Determine the [x, y] coordinate at the center of the cell enclosing the given text.  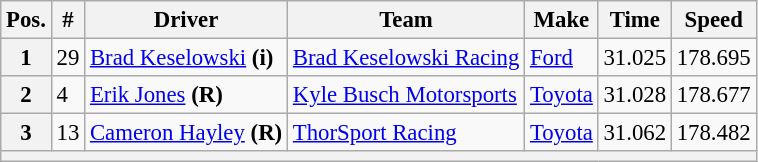
178.695 [714, 58]
1 [26, 58]
13 [68, 133]
Brad Keselowski Racing [406, 58]
Cameron Hayley (R) [186, 133]
Make [562, 20]
31.062 [634, 133]
ThorSport Racing [406, 133]
Time [634, 20]
3 [26, 133]
Speed [714, 20]
178.677 [714, 95]
178.482 [714, 133]
31.025 [634, 58]
# [68, 20]
Ford [562, 58]
Kyle Busch Motorsports [406, 95]
Pos. [26, 20]
29 [68, 58]
Driver [186, 20]
Erik Jones (R) [186, 95]
Brad Keselowski (i) [186, 58]
31.028 [634, 95]
4 [68, 95]
Team [406, 20]
2 [26, 95]
